Locate the cell with the specified text and output its [x, y] center coordinate. 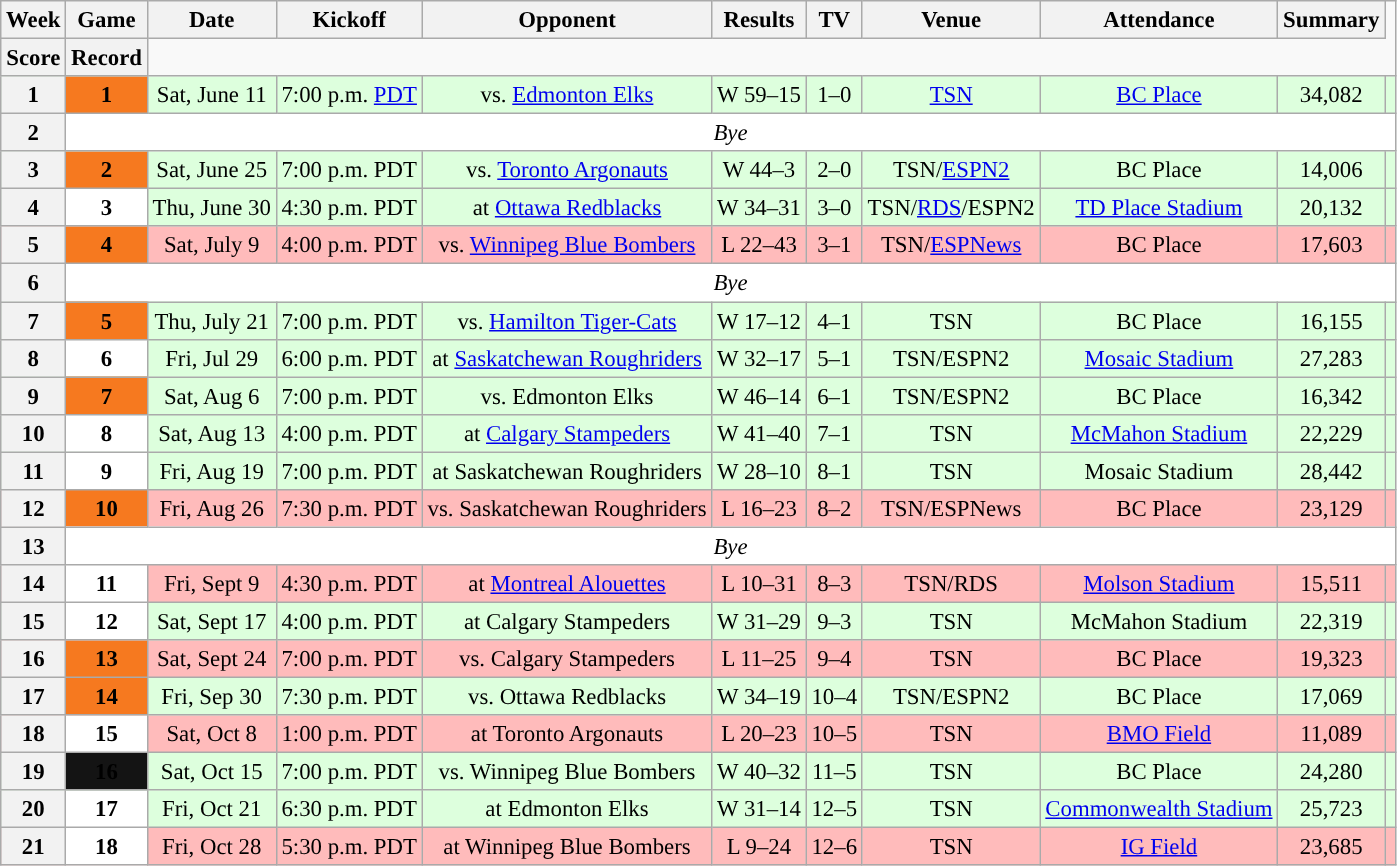
34,082 [1332, 95]
W 31–14 [759, 809]
1–0 [834, 95]
L 11–25 [759, 659]
W 44–3 [759, 170]
3–0 [834, 208]
11–5 [834, 772]
L 10–31 [759, 584]
2–0 [834, 170]
20,132 [1332, 208]
W 17–12 [759, 321]
W 34–31 [759, 208]
17,603 [1332, 245]
at Toronto Argonauts [567, 734]
L 20–23 [759, 734]
W 41–40 [759, 433]
5–1 [834, 358]
vs. Saskatchewan Roughriders [567, 509]
22,319 [1332, 621]
BMO Field [1159, 734]
W 40–32 [759, 772]
7–1 [834, 433]
5:30 p.m. PDT [349, 847]
Molson Stadium [1159, 584]
10–4 [834, 697]
at Ottawa Redblacks [567, 208]
Thu, July 21 [212, 321]
Summary [1332, 20]
L 16–23 [759, 509]
W 34–19 [759, 697]
Score [34, 58]
Fri, Oct 28 [212, 847]
12–5 [834, 809]
vs. Toronto Argonauts [567, 170]
TD Place Stadium [1159, 208]
19,323 [1332, 659]
Thu, June 30 [212, 208]
Attendance [1159, 20]
Week [34, 20]
8–2 [834, 509]
Kickoff [349, 20]
6–1 [834, 396]
21 [34, 847]
27,283 [1332, 358]
W 32–17 [759, 358]
16,342 [1332, 396]
Sat, Oct 15 [212, 772]
Fri, Oct 21 [212, 809]
L 22–43 [759, 245]
TV [834, 20]
Date [212, 20]
Sat, June 25 [212, 170]
19 [34, 772]
Fri, Aug 19 [212, 471]
TSN/RDS/ESPN2 [951, 208]
Sat, June 11 [212, 95]
17,069 [1332, 697]
Sat, Sept 24 [212, 659]
Sat, Aug 13 [212, 433]
Sat, Sept 17 [212, 621]
Commonwealth Stadium [1159, 809]
Fri, Sept 9 [212, 584]
IG Field [1159, 847]
Game [106, 20]
12–6 [834, 847]
Opponent [567, 20]
22,229 [1332, 433]
at Edmonton Elks [567, 809]
W 31–29 [759, 621]
3–1 [834, 245]
25,723 [1332, 809]
6:00 p.m. PDT [349, 358]
16,155 [1332, 321]
W 59–15 [759, 95]
Fri, Jul 29 [212, 358]
vs. Hamilton Tiger-Cats [567, 321]
6:30 p.m. PDT [349, 809]
L 9–24 [759, 847]
20 [34, 809]
8–1 [834, 471]
23,129 [1332, 509]
24,280 [1332, 772]
14,006 [1332, 170]
W 46–14 [759, 396]
1:00 p.m. PDT [349, 734]
at Winnipeg Blue Bombers [567, 847]
23,685 [1332, 847]
vs. Calgary Stampeders [567, 659]
4–1 [834, 321]
at Montreal Alouettes [567, 584]
15,511 [1332, 584]
11,089 [1332, 734]
TSN/RDS [951, 584]
W 28–10 [759, 471]
vs. Ottawa Redblacks [567, 697]
8–3 [834, 584]
Fri, Aug 26 [212, 509]
Fri, Sep 30 [212, 697]
Sat, Aug 6 [212, 396]
9–4 [834, 659]
28,442 [1332, 471]
Results [759, 20]
Sat, Oct 8 [212, 734]
Venue [951, 20]
10–5 [834, 734]
Sat, July 9 [212, 245]
9–3 [834, 621]
Record [106, 58]
